Search for the cell housing the specified text and yield its [x, y] center coordinate. 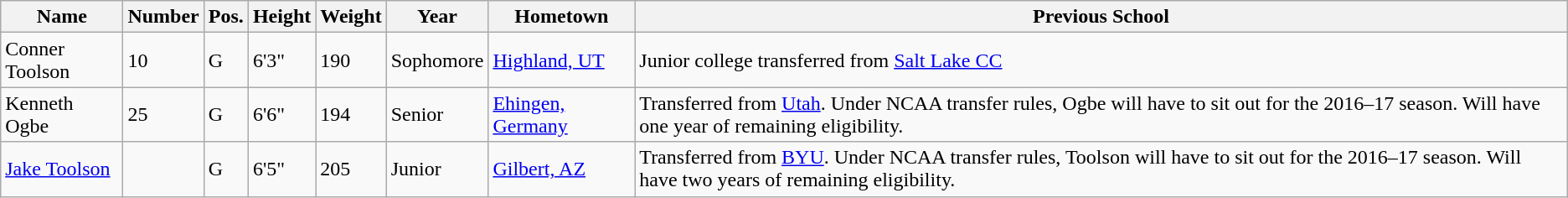
Transferred from BYU. Under NCAA transfer rules, Toolson will have to sit out for the 2016–17 season. Will have two years of remaining eligibility. [1101, 169]
6'6" [281, 114]
Number [163, 17]
Year [437, 17]
205 [351, 169]
Kenneth Ogbe [62, 114]
Name [62, 17]
Senior [437, 114]
Hometown [561, 17]
Weight [351, 17]
Jake Toolson [62, 169]
6'5" [281, 169]
6'3" [281, 60]
Junior college transferred from Salt Lake CC [1101, 60]
Transferred from Utah. Under NCAA transfer rules, Ogbe will have to sit out for the 2016–17 season. Will have one year of remaining eligibility. [1101, 114]
10 [163, 60]
Sophomore [437, 60]
Junior [437, 169]
Highland, UT [561, 60]
190 [351, 60]
Ehingen, Germany [561, 114]
194 [351, 114]
Conner Toolson [62, 60]
Pos. [226, 17]
Previous School [1101, 17]
Height [281, 17]
Gilbert, AZ [561, 169]
25 [163, 114]
